Scan for the cell matching the given text and deliver its (X, Y) coordinate at center. 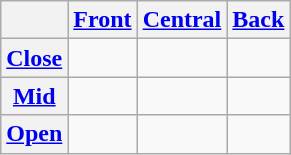
Front (102, 20)
Back (258, 20)
Mid (34, 96)
Close (34, 58)
Central (182, 20)
Open (34, 134)
